Find where the given text appears and provide that cell's center as [X, Y] coordinate. 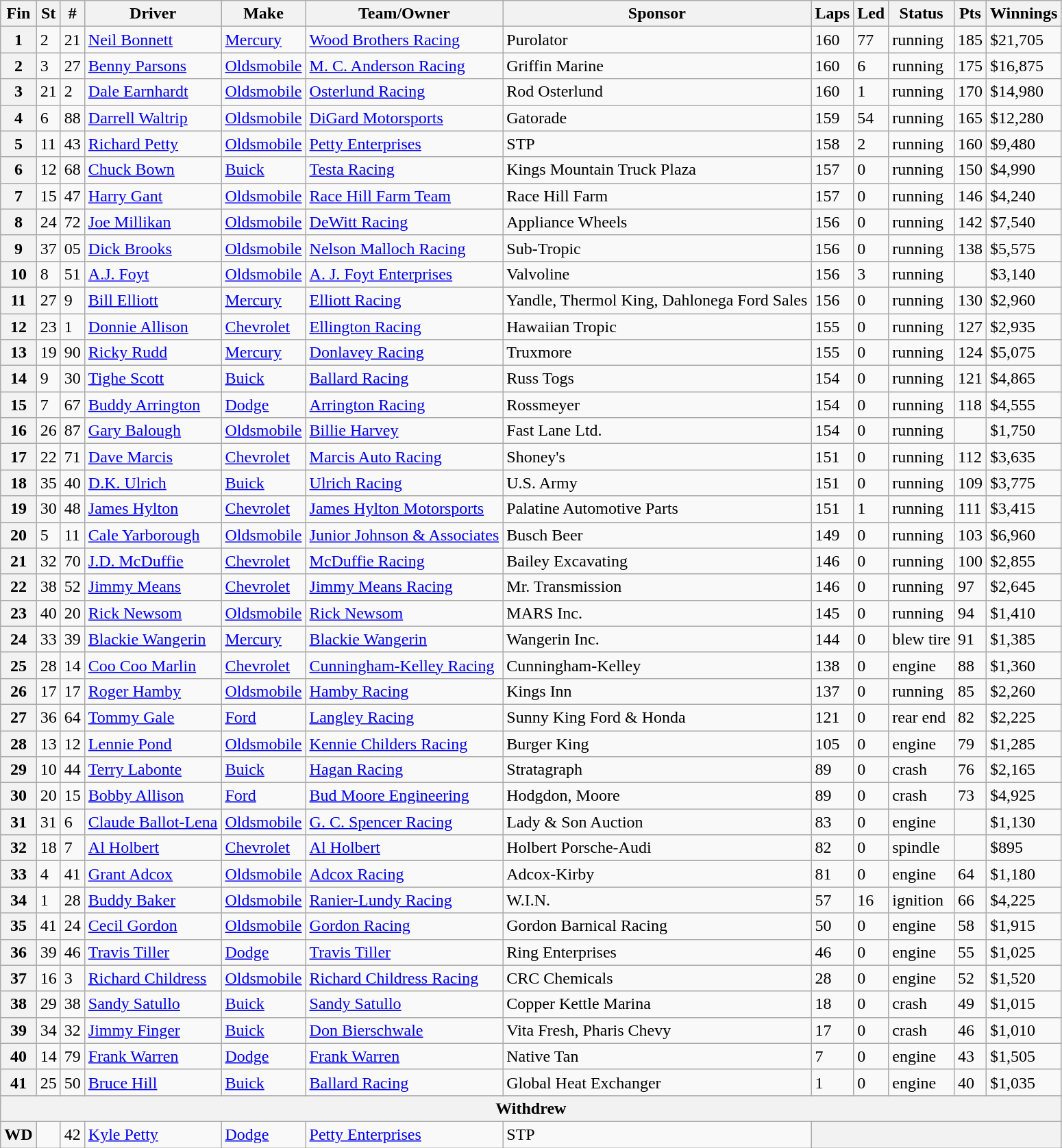
Gatorade [657, 118]
Lady & Son Auction [657, 822]
144 [832, 639]
Hawaiian Tropic [657, 327]
A.J. Foyt [153, 274]
Don Bierschwale [404, 1030]
165 [970, 118]
49 [970, 1004]
Busch Beer [657, 535]
57 [832, 900]
Nelson Malloch Racing [404, 248]
Palatine Automotive Parts [657, 509]
112 [970, 457]
Grant Adcox [153, 874]
Kyle Petty [153, 1134]
76 [970, 770]
ignition [922, 900]
$895 [1024, 848]
Harry Gant [153, 196]
124 [970, 353]
142 [970, 222]
G. C. Spencer Racing [404, 822]
Benny Parsons [153, 66]
70 [73, 561]
$2,645 [1024, 587]
St [48, 14]
Ulrich Racing [404, 483]
Testa Racing [404, 170]
Dave Marcis [153, 457]
Jimmy Finger [153, 1030]
U.S. Army [657, 483]
Joe Millikan [153, 222]
Withdrew [531, 1108]
Sunny King Ford & Honda [657, 717]
Tighe Scott [153, 379]
$2,165 [1024, 770]
$1,285 [1024, 743]
Adcox-Kirby [657, 874]
$4,925 [1024, 796]
Buddy Baker [153, 900]
Fin [18, 14]
44 [73, 770]
$4,555 [1024, 405]
A. J. Foyt Enterprises [404, 274]
Vita Fresh, Pharis Chevy [657, 1030]
Cecil Gordon [153, 926]
Dale Earnhardt [153, 92]
77 [872, 40]
James Hylton Motorsports [404, 509]
Richard Petty [153, 144]
$1,015 [1024, 1004]
$1,505 [1024, 1056]
105 [832, 743]
170 [970, 92]
Bill Elliott [153, 300]
Donlavey Racing [404, 353]
Cale Yarborough [153, 535]
Bud Moore Engineering [404, 796]
91 [970, 639]
Wangerin Inc. [657, 639]
Ricky Rudd [153, 353]
Make [263, 14]
Bruce Hill [153, 1082]
Rossmeyer [657, 405]
Mr. Transmission [657, 587]
118 [970, 405]
McDuffie Racing [404, 561]
Adcox Racing [404, 874]
Marcis Auto Racing [404, 457]
Team/Owner [404, 14]
$9,480 [1024, 144]
Cunningham-Kelley [657, 665]
Elliott Racing [404, 300]
$1,520 [1024, 978]
Status [922, 14]
Driver [153, 14]
$6,960 [1024, 535]
Dick Brooks [153, 248]
48 [73, 509]
Sub-Tropic [657, 248]
Bailey Excavating [657, 561]
Truxmore [657, 353]
54 [872, 118]
Hodgdon, Moore [657, 796]
Claude Ballot-Lena [153, 822]
$1,180 [1024, 874]
Jimmy Means [153, 587]
J.D. McDuffie [153, 561]
James Hylton [153, 509]
Bobby Allison [153, 796]
68 [73, 170]
M. C. Anderson Racing [404, 66]
51 [73, 274]
Pts [970, 14]
Chuck Bown [153, 170]
Arrington Racing [404, 405]
Stratagraph [657, 770]
Griffin Marine [657, 66]
$1,035 [1024, 1082]
Fast Lane Ltd. [657, 431]
Langley Racing [404, 717]
MARS Inc. [657, 613]
Lennie Pond [153, 743]
$2,260 [1024, 691]
spindle [922, 848]
$4,865 [1024, 379]
Osterlund Racing [404, 92]
Gary Balough [153, 431]
rear end [922, 717]
73 [970, 796]
Native Tan [657, 1056]
Rod Osterlund [657, 92]
158 [832, 144]
Terry Labonte [153, 770]
D.K. Ulrich [153, 483]
55 [970, 952]
$21,705 [1024, 40]
Richard Childress [153, 978]
$1,750 [1024, 431]
145 [832, 613]
$2,960 [1024, 300]
Race Hill Farm [657, 196]
$1,010 [1024, 1030]
$2,935 [1024, 327]
94 [970, 613]
81 [832, 874]
$4,225 [1024, 900]
Hagan Racing [404, 770]
Kings Inn [657, 691]
72 [73, 222]
Neil Bonnett [153, 40]
90 [73, 353]
Russ Togs [657, 379]
$3,140 [1024, 274]
Buddy Arrington [153, 405]
42 [73, 1134]
$7,540 [1024, 222]
$1,130 [1024, 822]
$5,575 [1024, 248]
66 [970, 900]
Yandle, Thermol King, Dahlonega Ford Sales [657, 300]
Kennie Childers Racing [404, 743]
97 [970, 587]
Purolator [657, 40]
Tommy Gale [153, 717]
127 [970, 327]
149 [832, 535]
71 [73, 457]
Billie Harvey [404, 431]
$2,855 [1024, 561]
$16,875 [1024, 66]
Jimmy Means Racing [404, 587]
Gordon Racing [404, 926]
Richard Childress Racing [404, 978]
Ring Enterprises [657, 952]
Kings Mountain Truck Plaza [657, 170]
175 [970, 66]
Hamby Racing [404, 691]
Coo Coo Marlin [153, 665]
$2,225 [1024, 717]
Ranier-Lundy Racing [404, 900]
DiGard Motorsports [404, 118]
130 [970, 300]
87 [73, 431]
Appliance Wheels [657, 222]
Holbert Porsche-Audi [657, 848]
Shoney's [657, 457]
Winnings [1024, 14]
$1,915 [1024, 926]
$4,240 [1024, 196]
Donnie Allison [153, 327]
100 [970, 561]
Laps [832, 14]
$4,990 [1024, 170]
Gordon Barnical Racing [657, 926]
109 [970, 483]
103 [970, 535]
blew tire [922, 639]
CRC Chemicals [657, 978]
DeWitt Racing [404, 222]
Led [872, 14]
$12,280 [1024, 118]
Wood Brothers Racing [404, 40]
Ellington Racing [404, 327]
47 [73, 196]
Burger King [657, 743]
85 [970, 691]
$5,075 [1024, 353]
$1,025 [1024, 952]
Global Heat Exchanger [657, 1082]
Valvoline [657, 274]
Copper Kettle Marina [657, 1004]
$14,980 [1024, 92]
111 [970, 509]
Cunningham-Kelley Racing [404, 665]
$3,775 [1024, 483]
$1,385 [1024, 639]
159 [832, 118]
137 [832, 691]
WD [18, 1134]
67 [73, 405]
150 [970, 170]
05 [73, 248]
$1,410 [1024, 613]
# [73, 14]
Sponsor [657, 14]
$3,415 [1024, 509]
185 [970, 40]
58 [970, 926]
W.I.N. [657, 900]
$3,635 [1024, 457]
$1,360 [1024, 665]
83 [832, 822]
Roger Hamby [153, 691]
Junior Johnson & Associates [404, 535]
Race Hill Farm Team [404, 196]
Darrell Waltrip [153, 118]
